Locate the cell with the specified text and output its [X, Y] center coordinate. 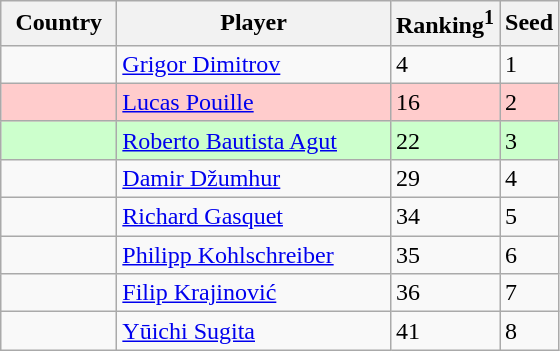
Roberto Bautista Agut [254, 140]
41 [444, 331]
3 [530, 140]
Philipp Kohlschreiber [254, 255]
2 [530, 102]
Richard Gasquet [254, 217]
22 [444, 140]
Lucas Pouille [254, 102]
Seed [530, 24]
5 [530, 217]
Yūichi Sugita [254, 331]
35 [444, 255]
Grigor Dimitrov [254, 64]
1 [530, 64]
29 [444, 178]
34 [444, 217]
16 [444, 102]
7 [530, 293]
6 [530, 255]
36 [444, 293]
Damir Džumhur [254, 178]
Player [254, 24]
Ranking1 [444, 24]
8 [530, 331]
Country [59, 24]
Filip Krajinović [254, 293]
